Return (X, Y) of the center of cell containing provided text 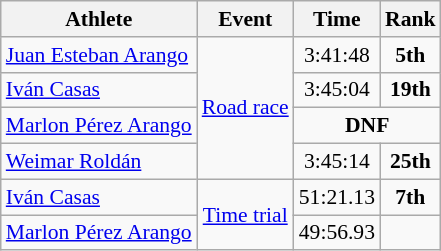
7th (410, 197)
Rank (410, 19)
Juan Esteban Arango (99, 55)
3:45:14 (337, 162)
3:41:48 (337, 55)
Athlete (99, 19)
Road race (246, 108)
DNF (368, 126)
Time trial (246, 214)
Time (337, 19)
25th (410, 162)
19th (410, 90)
49:56.93 (337, 233)
Event (246, 19)
5th (410, 55)
3:45:04 (337, 90)
51:21.13 (337, 197)
Weimar Roldán (99, 162)
